Capture the cell that displays the provided text and extract its [x, y] central coordinate. 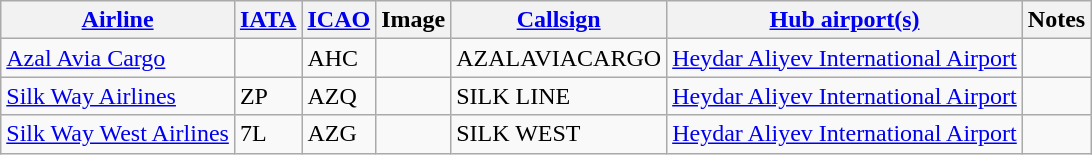
SILK WEST [559, 134]
Azal Avia Cargo [118, 58]
Image [414, 20]
AHC [339, 58]
Airline [118, 20]
ICAO [339, 20]
AZALAVIACARGO [559, 58]
ZP [268, 96]
Callsign [559, 20]
Silk Way Airlines [118, 96]
IATA [268, 20]
SILK LINE [559, 96]
7L [268, 134]
AZG [339, 134]
Silk Way West Airlines [118, 134]
AZQ [339, 96]
Hub airport(s) [845, 20]
Notes [1056, 20]
